Pinpoint the cell where the given text exists, returning its [X, Y] midpoint coordinate. 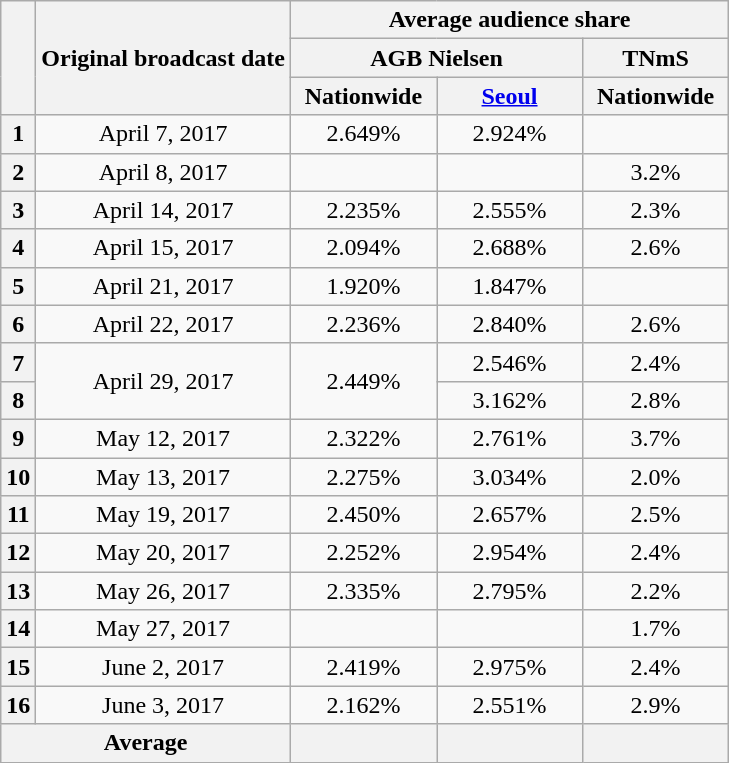
2.657% [509, 515]
2.649% [363, 134]
1.847% [509, 286]
April 8, 2017 [164, 172]
Average [146, 743]
2.252% [363, 553]
2.546% [509, 362]
5 [18, 286]
11 [18, 515]
2.3% [656, 210]
May 27, 2017 [164, 629]
May 19, 2017 [164, 515]
4 [18, 248]
2 [18, 172]
2.954% [509, 553]
13 [18, 591]
April 7, 2017 [164, 134]
2.795% [509, 591]
June 3, 2017 [164, 705]
3.034% [509, 477]
TNmS [656, 58]
2.8% [656, 400]
2.322% [363, 438]
2.236% [363, 324]
AGB Nielsen [436, 58]
6 [18, 324]
3 [18, 210]
2.975% [509, 667]
10 [18, 477]
April 14, 2017 [164, 210]
3.162% [509, 400]
April 15, 2017 [164, 248]
2.162% [363, 705]
2.235% [363, 210]
2.688% [509, 248]
14 [18, 629]
2.0% [656, 477]
15 [18, 667]
Average audience share [509, 20]
May 13, 2017 [164, 477]
May 12, 2017 [164, 438]
Original broadcast date [164, 58]
2.761% [509, 438]
2.551% [509, 705]
1.920% [363, 286]
2.5% [656, 515]
April 22, 2017 [164, 324]
June 2, 2017 [164, 667]
2.094% [363, 248]
2.924% [509, 134]
2.555% [509, 210]
1 [18, 134]
April 21, 2017 [164, 286]
3.7% [656, 438]
2.840% [509, 324]
1.7% [656, 629]
16 [18, 705]
2.419% [363, 667]
8 [18, 400]
2.449% [363, 381]
12 [18, 553]
2.275% [363, 477]
9 [18, 438]
2.9% [656, 705]
2.450% [363, 515]
7 [18, 362]
May 20, 2017 [164, 553]
April 29, 2017 [164, 381]
May 26, 2017 [164, 591]
2.2% [656, 591]
Seoul [509, 96]
2.335% [363, 591]
3.2% [656, 172]
